Return the [X, Y] coordinate for the center point of the cell that contains the specified text.  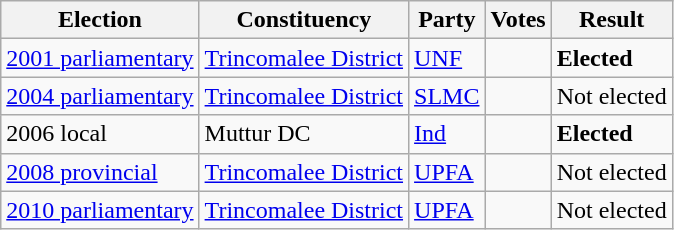
UNF [447, 58]
2006 local [100, 134]
Party [447, 20]
SLMC [447, 96]
Votes [518, 20]
Ind [447, 134]
2001 parliamentary [100, 58]
2004 parliamentary [100, 96]
2008 provincial [100, 172]
Muttur DC [304, 134]
Constituency [304, 20]
Election [100, 20]
2010 parliamentary [100, 210]
Result [612, 20]
